Return the (X, Y) coordinate for the center point of the cell that contains the specified text.  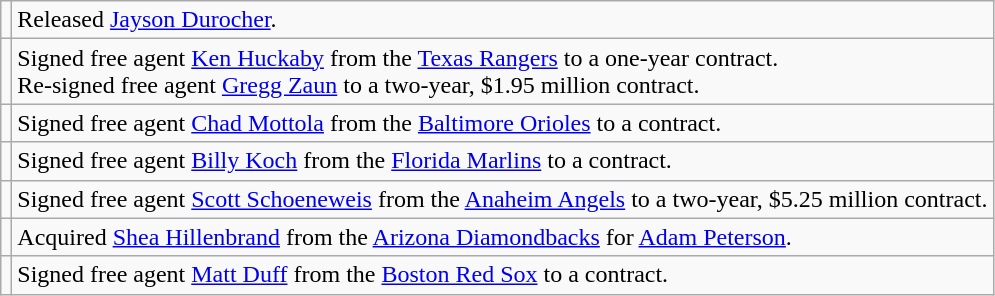
Signed free agent Billy Koch from the Florida Marlins to a contract. (502, 161)
Signed free agent Chad Mottola from the Baltimore Orioles to a contract. (502, 123)
Acquired Shea Hillenbrand from the Arizona Diamondbacks for Adam Peterson. (502, 237)
Released Jayson Durocher. (502, 20)
Signed free agent Scott Schoeneweis from the Anaheim Angels to a two-year, $5.25 million contract. (502, 199)
Signed free agent Matt Duff from the Boston Red Sox to a contract. (502, 275)
Signed free agent Ken Huckaby from the Texas Rangers to a one-year contract. Re-signed free agent Gregg Zaun to a two-year, $1.95 million contract. (502, 72)
